From the cell containing the given text, extract its center point as (x, y) coordinate. 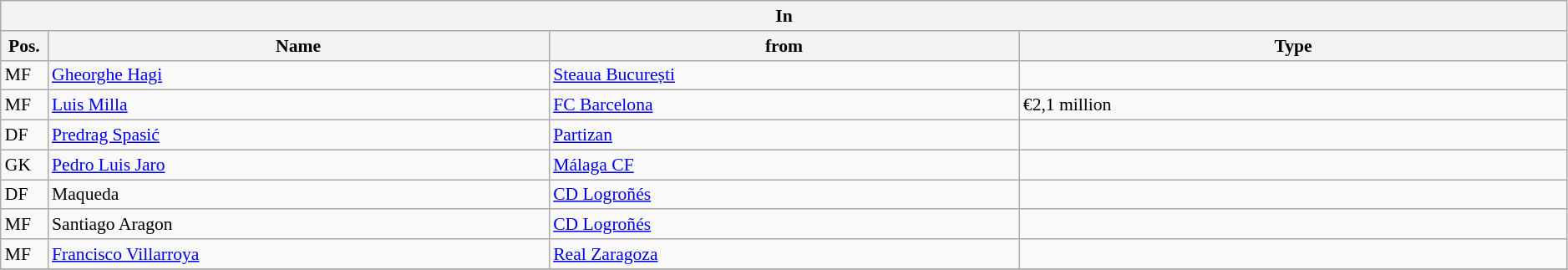
Steaua București (784, 75)
GK (24, 165)
from (784, 46)
€2,1 million (1293, 105)
Málaga CF (784, 165)
Type (1293, 46)
Predrag Spasić (298, 135)
Francisco Villarroya (298, 254)
In (784, 16)
Santiago Aragon (298, 225)
Pedro Luis Jaro (298, 165)
Gheorghe Hagi (298, 75)
Name (298, 46)
Pos. (24, 46)
Luis Milla (298, 105)
Partizan (784, 135)
Real Zaragoza (784, 254)
FC Barcelona (784, 105)
Maqueda (298, 195)
